Identify which cell holds the provided text, then report its (X, Y) central coordinate. 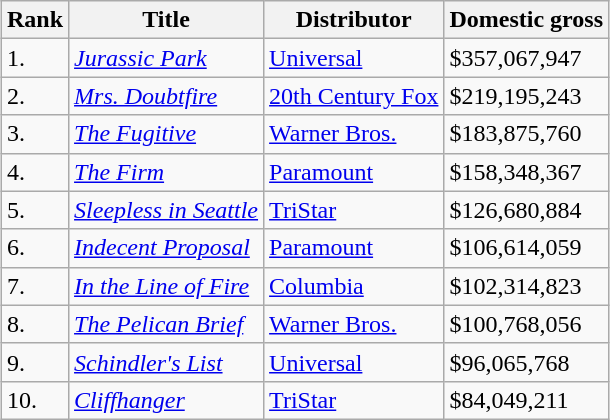
Sleepless in Seattle (166, 210)
The Firm (166, 172)
20th Century Fox (354, 96)
$102,314,823 (526, 286)
Domestic gross (526, 20)
Distributor (354, 20)
8. (34, 324)
$84,049,211 (526, 400)
Indecent Proposal (166, 248)
$219,195,243 (526, 96)
Cliffhanger (166, 400)
4. (34, 172)
3. (34, 134)
Mrs. Doubtfire (166, 96)
1. (34, 58)
$100,768,056 (526, 324)
2. (34, 96)
$126,680,884 (526, 210)
Title (166, 20)
10. (34, 400)
$158,348,367 (526, 172)
The Pelican Brief (166, 324)
9. (34, 362)
The Fugitive (166, 134)
$106,614,059 (526, 248)
7. (34, 286)
6. (34, 248)
5. (34, 210)
$183,875,760 (526, 134)
Jurassic Park (166, 58)
Schindler's List (166, 362)
Rank (34, 20)
In the Line of Fire (166, 286)
$96,065,768 (526, 362)
$357,067,947 (526, 58)
Columbia (354, 286)
